Capture the cell that displays the provided text and extract its [X, Y] central coordinate. 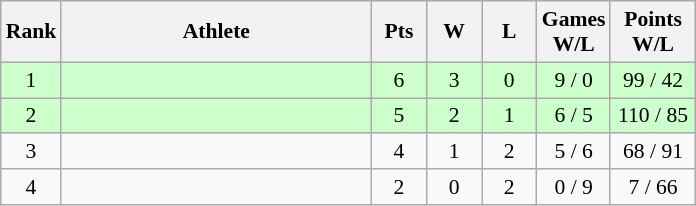
Rank [32, 32]
L [510, 32]
6 / 5 [574, 116]
PointsW/L [652, 32]
0 / 9 [574, 187]
Pts [398, 32]
7 / 66 [652, 187]
GamesW/L [574, 32]
6 [398, 80]
9 / 0 [574, 80]
68 / 91 [652, 152]
5 [398, 116]
Athlete [216, 32]
W [454, 32]
99 / 42 [652, 80]
5 / 6 [574, 152]
110 / 85 [652, 116]
